Find where the given text appears and provide that cell's center as (X, Y) coordinate. 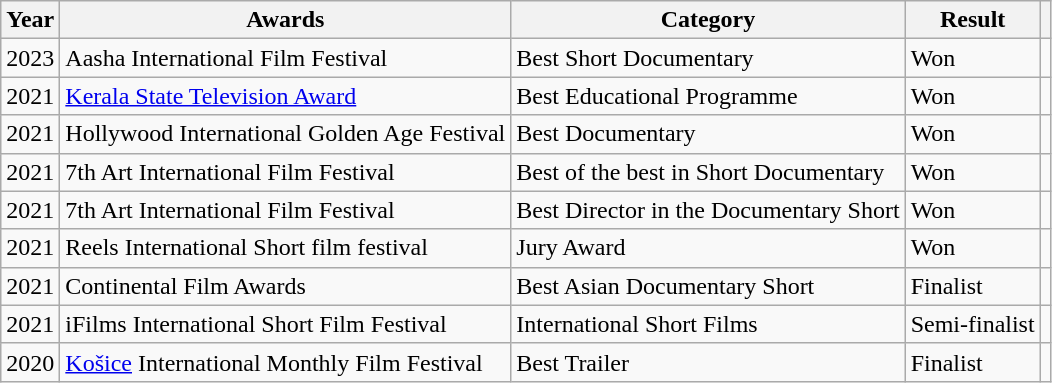
Reels International Short film festival (286, 248)
Best Trailer (708, 362)
Aasha International Film Festival (286, 58)
Best Short Documentary (708, 58)
Hollywood International Golden Age Festival (286, 134)
Awards (286, 20)
Košice International Monthly Film Festival (286, 362)
2020 (30, 362)
Best of the best in Short Documentary (708, 172)
Kerala State Television Award (286, 96)
Year (30, 20)
iFilms International Short Film Festival (286, 324)
Result (972, 20)
Best Documentary (708, 134)
2023 (30, 58)
Best Director in the Documentary Short (708, 210)
Continental Film Awards (286, 286)
International Short Films (708, 324)
Semi-finalist (972, 324)
Best Educational Programme (708, 96)
Jury Award (708, 248)
Category (708, 20)
Best Asian Documentary Short (708, 286)
